Capture the cell that displays the provided text and extract its (X, Y) central coordinate. 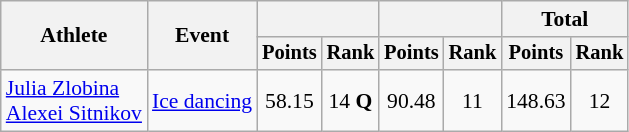
12 (600, 100)
148.63 (536, 100)
14 Q (351, 100)
58.15 (289, 100)
11 (473, 100)
Athlete (74, 36)
Total (564, 19)
Julia ZlobinaAlexei Sitnikov (74, 100)
90.48 (411, 100)
Event (202, 36)
Ice dancing (202, 100)
